Capture the cell that displays the provided text and extract its [x, y] central coordinate. 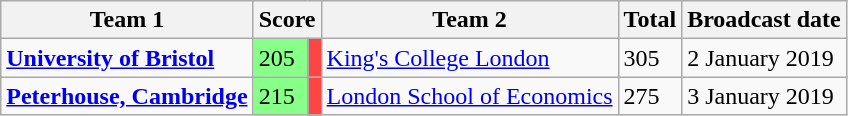
King's College London [470, 58]
275 [650, 96]
Peterhouse, Cambridge [127, 96]
2 January 2019 [764, 58]
205 [280, 58]
Score [287, 20]
Broadcast date [764, 20]
Team 1 [127, 20]
3 January 2019 [764, 96]
University of Bristol [127, 58]
Team 2 [470, 20]
305 [650, 58]
215 [280, 96]
Total [650, 20]
London School of Economics [470, 96]
